Identify which cell holds the provided text, then report its [x, y] central coordinate. 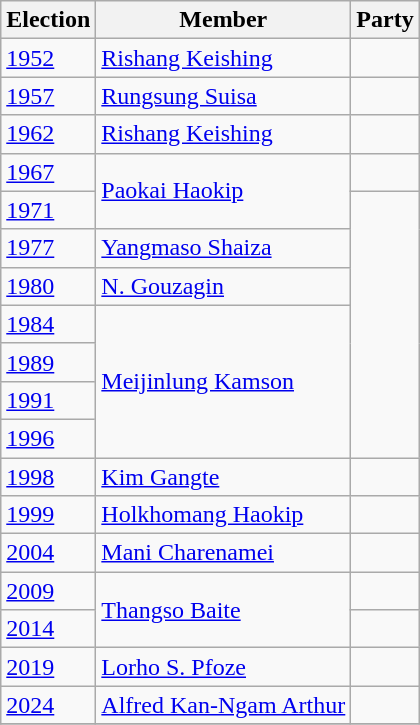
Paokai Haokip [224, 191]
1996 [48, 438]
Lorho S. Pfoze [224, 667]
1998 [48, 477]
2009 [48, 591]
2024 [48, 705]
1967 [48, 172]
Meijinlung Kamson [224, 381]
Yangmaso Shaiza [224, 248]
Holkhomang Haokip [224, 515]
1957 [48, 96]
1984 [48, 324]
Election [48, 20]
Alfred Kan-Ngam Arthur [224, 705]
Kim Gangte [224, 477]
1977 [48, 248]
N. Gouzagin [224, 286]
1980 [48, 286]
1971 [48, 210]
Mani Charenamei [224, 553]
Party [385, 20]
Rungsung Suisa [224, 96]
1962 [48, 134]
2004 [48, 553]
2019 [48, 667]
2014 [48, 629]
1952 [48, 58]
Member [224, 20]
1999 [48, 515]
1991 [48, 400]
1989 [48, 362]
Thangso Baite [224, 610]
